Locate the cell with the specified text and output its (X, Y) center coordinate. 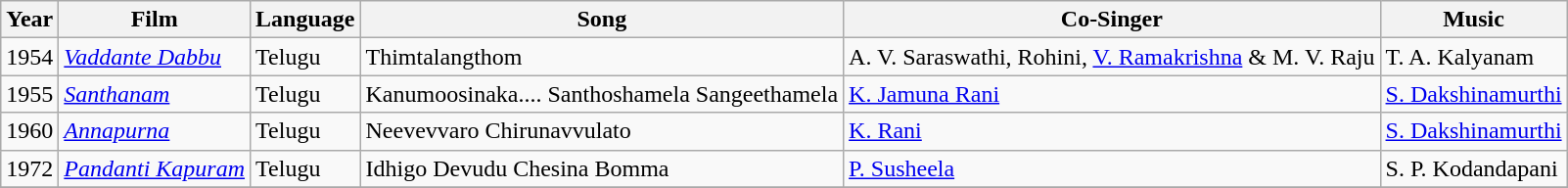
Co-Singer (1112, 20)
Annapurna (155, 131)
S. P. Kodandapani (1474, 168)
Vaddante Dabbu (155, 57)
1954 (29, 57)
Year (29, 20)
1972 (29, 168)
Song (602, 20)
1955 (29, 94)
Film (155, 20)
Pandanti Kapuram (155, 168)
Idhigo Devudu Chesina Bomma (602, 168)
Music (1474, 20)
P. Susheela (1112, 168)
1960 (29, 131)
Santhanam (155, 94)
Language (305, 20)
A. V. Saraswathi, Rohini, V. Ramakrishna & M. V. Raju (1112, 57)
T. A. Kalyanam (1474, 57)
Kanumoosinaka.... Santhoshamela Sangeethamela (602, 94)
K. Rani (1112, 131)
Thimtalangthom (602, 57)
K. Jamuna Rani (1112, 94)
Neevevvaro Chirunavvulato (602, 131)
